From the cell containing the given text, extract its center point as (X, Y) coordinate. 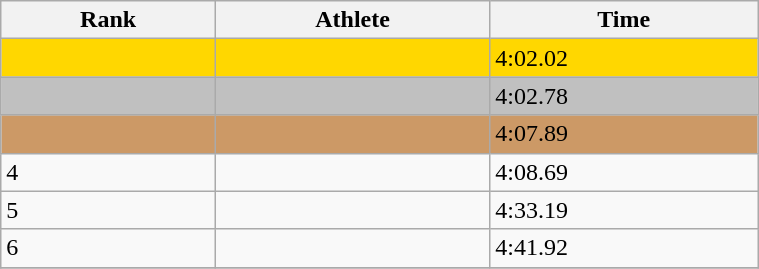
4:02.02 (624, 58)
4:07.89 (624, 134)
Athlete (352, 20)
4:02.78 (624, 96)
4 (108, 172)
4:33.19 (624, 210)
Time (624, 20)
6 (108, 248)
Rank (108, 20)
4:08.69 (624, 172)
5 (108, 210)
4:41.92 (624, 248)
